Search for the cell housing the specified text and yield its (X, Y) center coordinate. 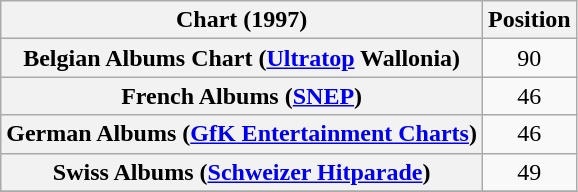
90 (529, 58)
Position (529, 20)
49 (529, 172)
Belgian Albums Chart (Ultratop Wallonia) (242, 58)
French Albums (SNEP) (242, 96)
Swiss Albums (Schweizer Hitparade) (242, 172)
German Albums (GfK Entertainment Charts) (242, 134)
Chart (1997) (242, 20)
